Determine the (x, y) coordinate at the center of the cell enclosing the given text.  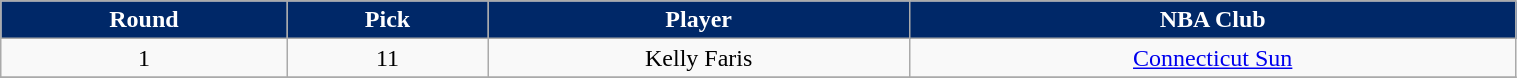
Round (144, 20)
1 (144, 58)
Connecticut Sun (1212, 58)
Pick (388, 20)
NBA Club (1212, 20)
11 (388, 58)
Player (698, 20)
Kelly Faris (698, 58)
